Return (X, Y) of the center of cell containing provided text 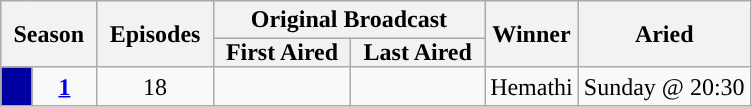
Winner (532, 34)
Season (49, 34)
18 (155, 86)
Original Broadcast (348, 20)
Aried (664, 34)
1 (64, 86)
Hemathi (532, 86)
Last Aired (418, 53)
Sunday @ 20:30 (664, 86)
Episodes (155, 34)
First Aired (282, 53)
